Return the [x, y] coordinate for the center point of the cell that contains the specified text.  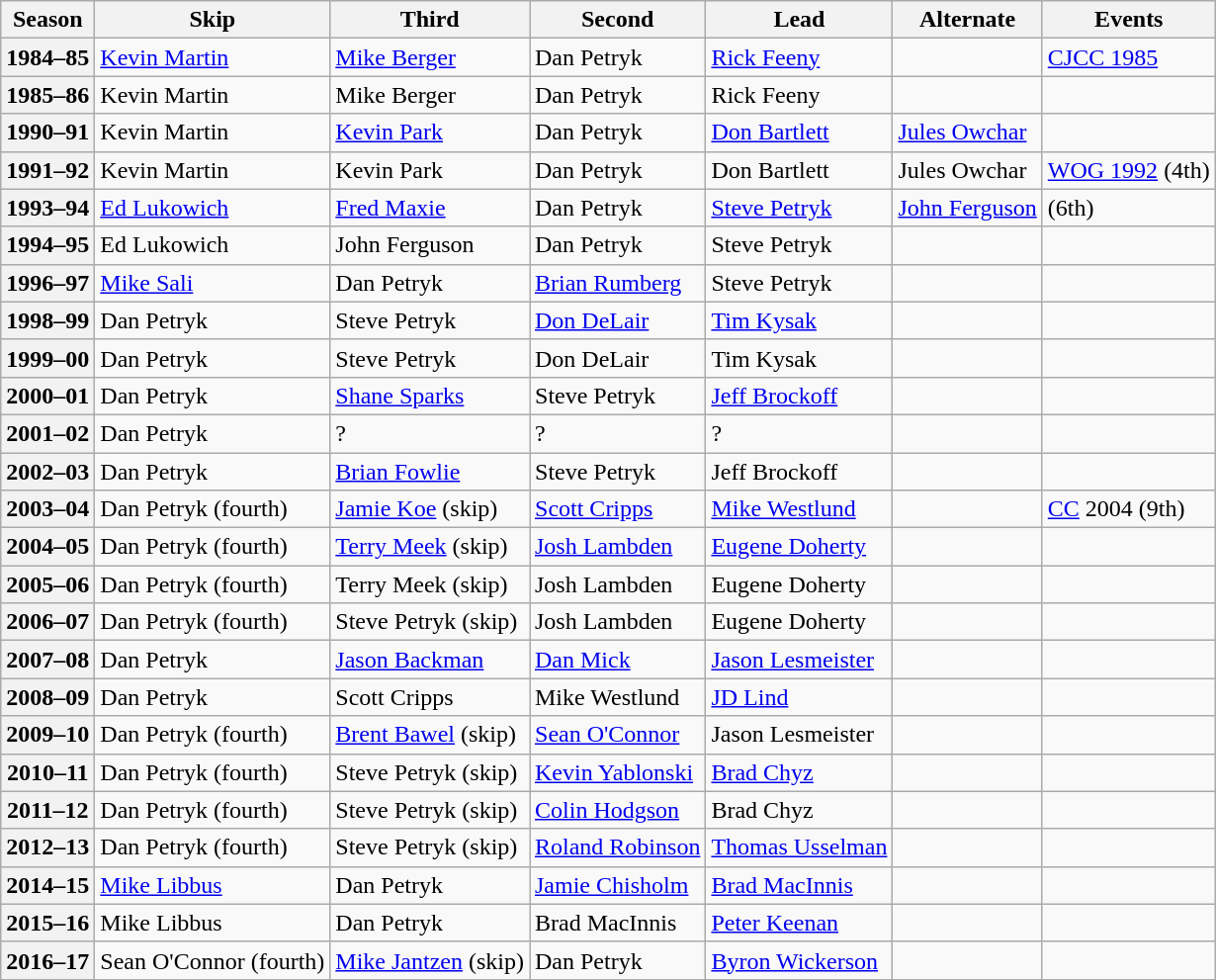
Jamie Koe (skip) [430, 509]
Byron Wickerson [799, 960]
Season [47, 20]
JD Lind [799, 697]
Lead [799, 20]
Brian Rumberg [618, 283]
1984–85 [47, 57]
2008–09 [47, 697]
2006–07 [47, 622]
2003–04 [47, 509]
2004–05 [47, 547]
2014–15 [47, 885]
1991–92 [47, 170]
Sean O'Connor [618, 735]
Alternate [967, 20]
2010–11 [47, 772]
2007–08 [47, 660]
Brent Bawel (skip) [430, 735]
Peter Keenan [799, 923]
Thomas Usselman [799, 847]
Jason Backman [430, 660]
2001–02 [47, 433]
1999–00 [47, 358]
CJCC 1985 [1129, 57]
2016–17 [47, 960]
Dan Mick [618, 660]
Third [430, 20]
Kevin Yablonski [618, 772]
2011–12 [47, 810]
1990–91 [47, 133]
2009–10 [47, 735]
Brian Fowlie [430, 472]
2002–03 [47, 472]
1985–86 [47, 95]
Second [618, 20]
1993–94 [47, 208]
Colin Hodgson [618, 810]
Mike Jantzen (skip) [430, 960]
Jamie Chisholm [618, 885]
CC 2004 (9th) [1129, 509]
1994–95 [47, 245]
1996–97 [47, 283]
Events [1129, 20]
Fred Maxie [430, 208]
Shane Sparks [430, 396]
1998–99 [47, 320]
WOG 1992 (4th) [1129, 170]
Roland Robinson [618, 847]
2012–13 [47, 847]
(6th) [1129, 208]
2015–16 [47, 923]
Mike Sali [213, 283]
Sean O'Connor (fourth) [213, 960]
2000–01 [47, 396]
2005–06 [47, 584]
Skip [213, 20]
